Extract the (x, y) coordinate from the center of the cell holding the provided text.  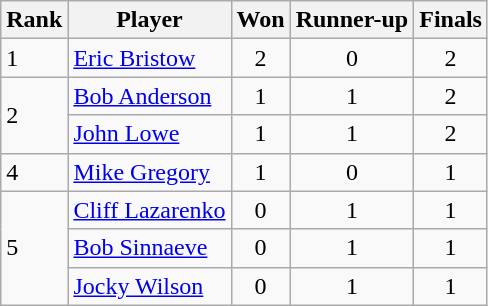
Runner-up (352, 20)
Finals (451, 20)
Eric Bristow (150, 58)
John Lowe (150, 134)
Mike Gregory (150, 172)
Player (150, 20)
Won (260, 20)
4 (34, 172)
Jocky Wilson (150, 286)
Bob Anderson (150, 96)
5 (34, 248)
Cliff Lazarenko (150, 210)
Rank (34, 20)
Bob Sinnaeve (150, 248)
